Identify which cell holds the provided text, then report its [X, Y] central coordinate. 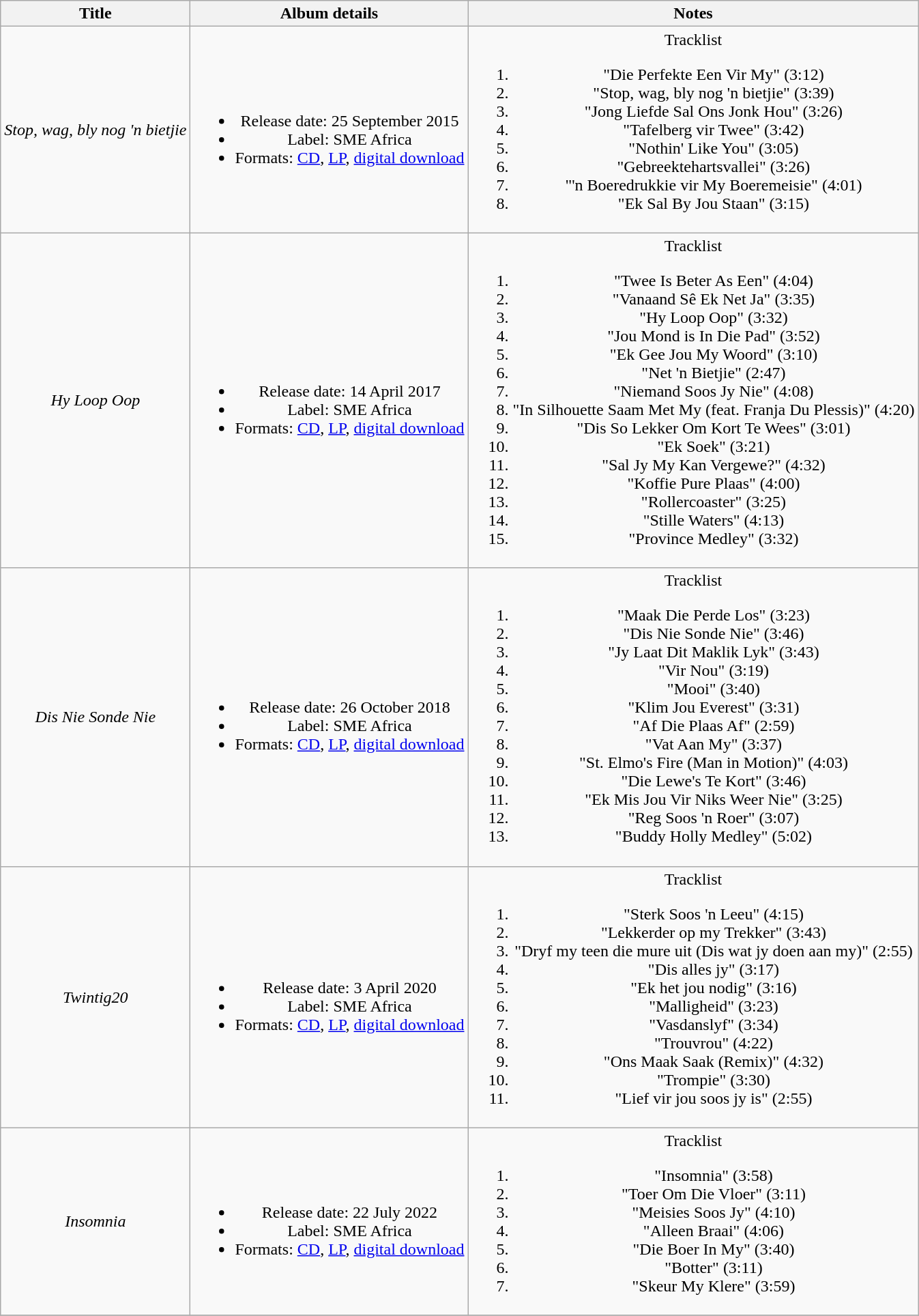
Dis Nie Sonde Nie [96, 717]
Release date: 3 April 2020Label: SME AfricaFormats: CD, LP, digital download [329, 997]
Release date: 14 April 2017Label: SME AfricaFormats: CD, LP, digital download [329, 400]
Twintig20 [96, 997]
Title [96, 14]
Release date: 25 September 2015Label: SME AfricaFormats: CD, LP, digital download [329, 130]
Insomnia [96, 1222]
Release date: 22 July 2022Label: SME AfricaFormats: CD, LP, digital download [329, 1222]
Notes [693, 14]
Hy Loop Oop [96, 400]
Album details [329, 14]
Stop, wag, bly nog 'n bietjie [96, 130]
Release date: 26 October 2018Label: SME AfricaFormats: CD, LP, digital download [329, 717]
